Output the (x, y) coordinate of the center of the cell containing the given text.  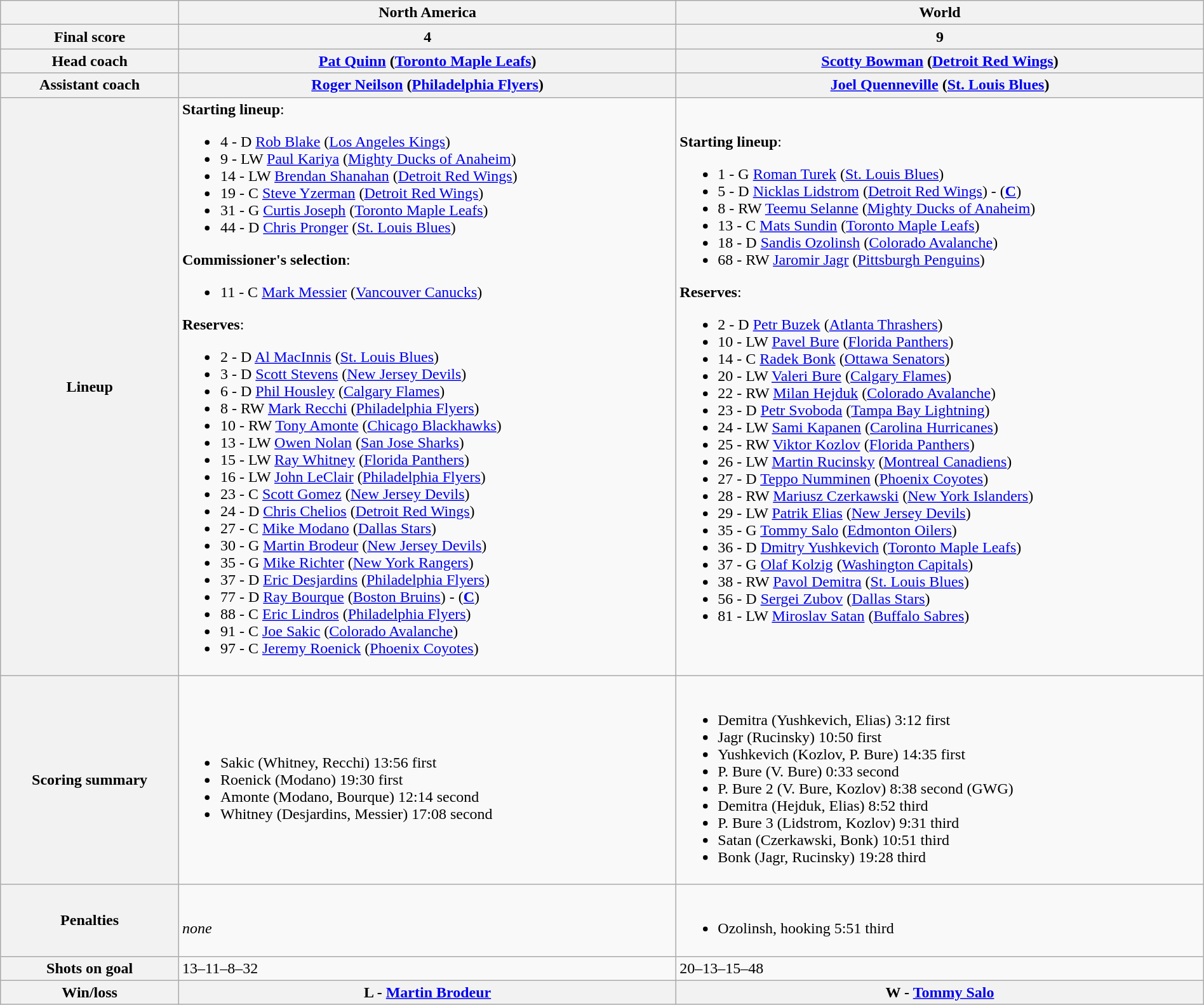
Assistant coach (90, 85)
Penalties (90, 921)
Final score (90, 37)
Lineup (90, 386)
Scotty Bowman (Detroit Red Wings) (940, 61)
9 (940, 37)
Roger Neilson (Philadelphia Flyers) (427, 85)
4 (427, 37)
W - Tommy Salo (940, 992)
World (940, 13)
North America (427, 13)
Shots on goal (90, 968)
L - Martin Brodeur (427, 992)
Head coach (90, 61)
Sakic (Whitney, Recchi) 13:56 firstRoenick (Modano) 19:30 firstAmonte (Modano, Bourque) 12:14 secondWhitney (Desjardins, Messier) 17:08 second (427, 780)
13–11–8–32 (427, 968)
Pat Quinn (Toronto Maple Leafs) (427, 61)
Win/loss (90, 992)
Ozolinsh, hooking 5:51 third (940, 921)
none (427, 921)
20–13–15–48 (940, 968)
Scoring summary (90, 780)
Joel Quenneville (St. Louis Blues) (940, 85)
